Return [X, Y] of the center of cell containing provided text 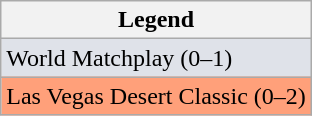
World Matchplay (0–1) [156, 58]
Legend [156, 20]
Las Vegas Desert Classic (0–2) [156, 96]
